Identify which cell holds the provided text, then report its (X, Y) central coordinate. 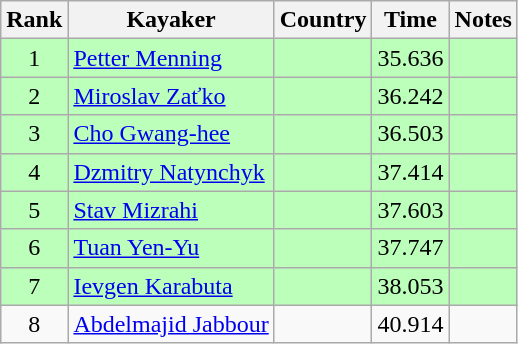
Country (323, 20)
Kayaker (171, 20)
Tuan Yen-Yu (171, 248)
Dzmitry Natynchyk (171, 172)
37.414 (410, 172)
2 (34, 96)
37.603 (410, 210)
6 (34, 248)
Notes (483, 20)
40.914 (410, 324)
Stav Mizrahi (171, 210)
7 (34, 286)
Ievgen Karabuta (171, 286)
36.242 (410, 96)
Cho Gwang-hee (171, 134)
5 (34, 210)
Petter Menning (171, 58)
35.636 (410, 58)
36.503 (410, 134)
3 (34, 134)
Abdelmajid Jabbour (171, 324)
37.747 (410, 248)
1 (34, 58)
Rank (34, 20)
8 (34, 324)
38.053 (410, 286)
Miroslav Zaťko (171, 96)
Time (410, 20)
4 (34, 172)
